Provide the [X, Y] coordinate of the cell's center where the given text is located.  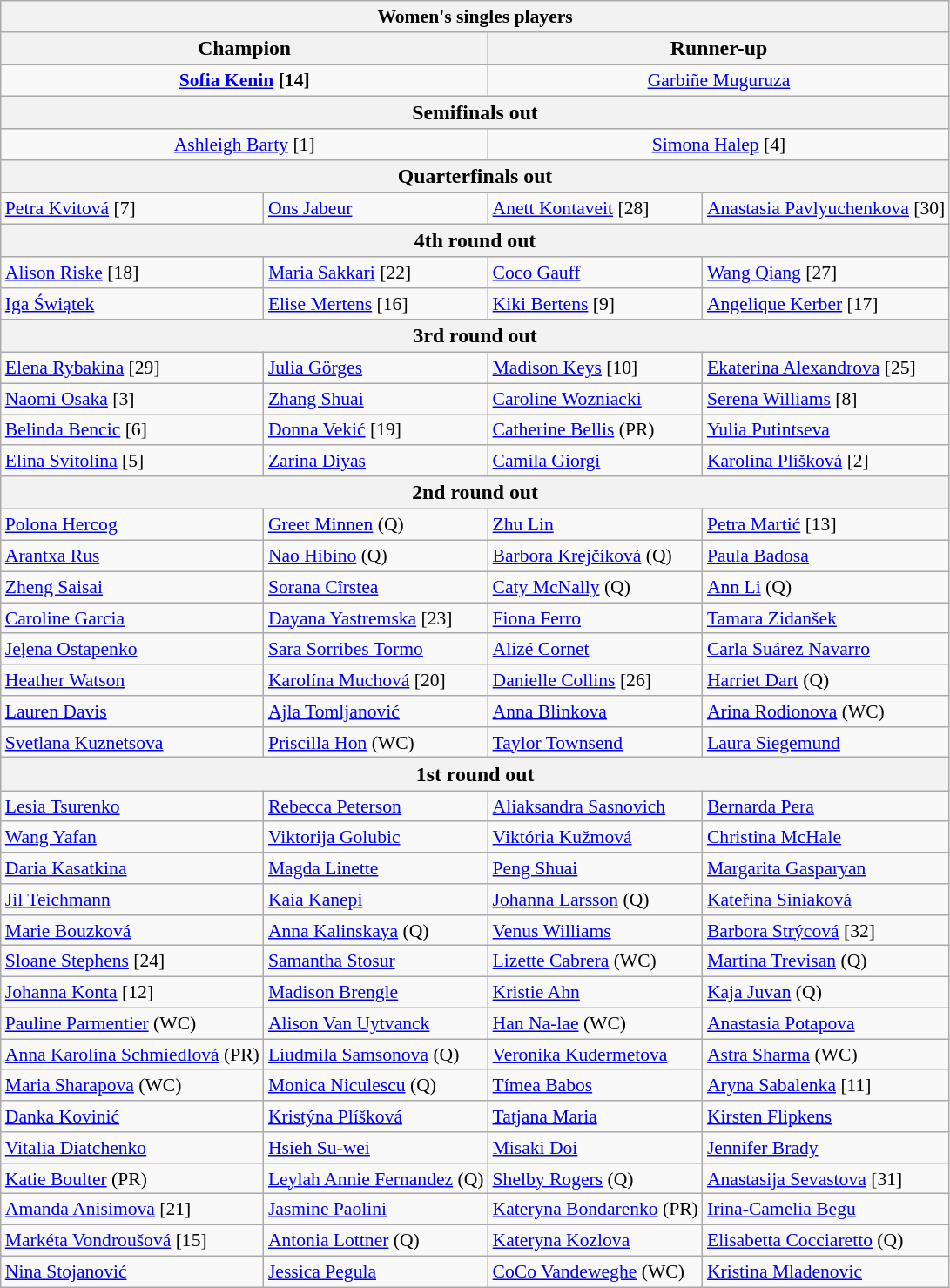
Marie Bouzková [132, 931]
3rd round out [475, 336]
Pauline Parmentier (WC) [132, 1024]
Iga Świątek [132, 304]
Samantha Stosur [376, 961]
Elisabetta Cocciaretto (Q) [826, 1241]
CoCo Vandeweghe (WC) [596, 1272]
Zhang Shuai [376, 399]
Kaia Kanepi [376, 900]
Naomi Osaka [3] [132, 399]
Anna Blinkova [596, 711]
Wang Yafan [132, 838]
Lauren Davis [132, 711]
Greet Minnen (Q) [376, 525]
Leylah Annie Fernandez (Q) [376, 1179]
Kristie Ahn [596, 993]
Martina Trevisan (Q) [826, 961]
Anna Kalinskaya (Q) [376, 931]
Yulia Putintseva [826, 430]
Nina Stojanović [132, 1272]
Anett Kontaveit [28] [596, 209]
Zheng Saisai [132, 587]
Ashleigh Barty [1] [245, 145]
Svetlana Kuznetsova [132, 743]
2nd round out [475, 493]
Margarita Gasparyan [826, 868]
Runner-up [719, 49]
Markéta Vondroušová [15] [132, 1241]
Johanna Larsson (Q) [596, 900]
Vitalia Diatchenko [132, 1148]
Paula Badosa [826, 556]
Astra Sharma (WC) [826, 1055]
Kristýna Plíšková [376, 1116]
Wang Qiang [27] [826, 273]
1st round out [475, 774]
Venus Williams [596, 931]
Women's singles players [475, 17]
Shelby Rogers (Q) [596, 1179]
Lesia Tsurenko [132, 806]
Jennifer Brady [826, 1148]
Laura Siegemund [826, 743]
Monica Niculescu (Q) [376, 1086]
Misaki Doi [596, 1148]
Alison Van Uytvanck [376, 1024]
Julia Görges [376, 368]
Sloane Stephens [24] [132, 961]
Sofia Kenin [14] [245, 81]
Simona Halep [4] [719, 145]
Fiona Ferro [596, 618]
Elina Svitolina [5] [132, 462]
Maria Sharapova (WC) [132, 1086]
Catherine Bellis (PR) [596, 430]
Zarina Diyas [376, 462]
Ekaterina Alexandrova [25] [826, 368]
Alizé Cornet [596, 650]
Caroline Wozniacki [596, 399]
Katie Boulter (PR) [132, 1179]
Sara Sorribes Tormo [376, 650]
Barbora Strýcová [32] [826, 931]
Petra Martić [13] [826, 525]
Caty McNally (Q) [596, 587]
Tamara Zidanšek [826, 618]
Garbiñe Muguruza [719, 81]
Kateryna Bondarenko (PR) [596, 1210]
Jeļena Ostapenko [132, 650]
Jil Teichmann [132, 900]
Peng Shuai [596, 868]
Sorana Cîrstea [376, 587]
Jessica Pegula [376, 1272]
Camila Giorgi [596, 462]
Bernarda Pera [826, 806]
Belinda Bencic [6] [132, 430]
Madison Keys [10] [596, 368]
Liudmila Samsonova (Q) [376, 1055]
Danka Kovinić [132, 1116]
Madison Brengle [376, 993]
Tímea Babos [596, 1086]
Angelique Kerber [17] [826, 304]
Maria Sakkari [22] [376, 273]
Irina-Camelia Begu [826, 1210]
Heather Watson [132, 680]
Aliaksandra Sasnovich [596, 806]
Tatjana Maria [596, 1116]
Harriet Dart (Q) [826, 680]
Elise Mertens [16] [376, 304]
Serena Williams [8] [826, 399]
Elena Rybakina [29] [132, 368]
Antonia Lottner (Q) [376, 1241]
Magda Linette [376, 868]
Anastasia Pavlyuchenkova [30] [826, 209]
Arantxa Rus [132, 556]
Quarterfinals out [475, 177]
Carla Suárez Navarro [826, 650]
Kateryna Kozlova [596, 1241]
Caroline Garcia [132, 618]
Polona Hercog [132, 525]
Christina McHale [826, 838]
Taylor Townsend [596, 743]
Aryna Sabalenka [11] [826, 1086]
Kristina Mladenovic [826, 1272]
Arina Rodionova (WC) [826, 711]
Jasmine Paolini [376, 1210]
Kiki Bertens [9] [596, 304]
Hsieh Su-wei [376, 1148]
Viktorija Golubic [376, 838]
Ajla Tomljanović [376, 711]
Dayana Yastremska [23] [376, 618]
Anna Karolína Schmiedlová (PR) [132, 1055]
Petra Kvitová [7] [132, 209]
Karolína Plíšková [2] [826, 462]
Anastasija Sevastova [31] [826, 1179]
Ons Jabeur [376, 209]
Anastasia Potapova [826, 1024]
Alison Riske [18] [132, 273]
Daria Kasatkina [132, 868]
Ann Li (Q) [826, 587]
Donna Vekić [19] [376, 430]
Rebecca Peterson [376, 806]
Han Na-lae (WC) [596, 1024]
Barbora Krejčíková (Q) [596, 556]
Karolína Muchová [20] [376, 680]
Amanda Anisimova [21] [132, 1210]
Semifinals out [475, 112]
Danielle Collins [26] [596, 680]
4th round out [475, 241]
Lizette Cabrera (WC) [596, 961]
Kirsten Flipkens [826, 1116]
Coco Gauff [596, 273]
Kateřina Siniaková [826, 900]
Viktória Kužmová [596, 838]
Priscilla Hon (WC) [376, 743]
Veronika Kudermetova [596, 1055]
Kaja Juvan (Q) [826, 993]
Nao Hibino (Q) [376, 556]
Johanna Konta [12] [132, 993]
Zhu Lin [596, 525]
Champion [245, 49]
